Return (x, y) of the center of cell containing provided text 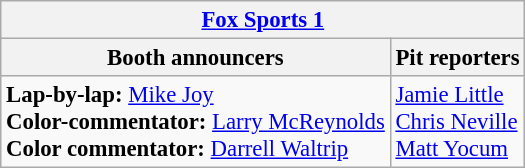
Lap-by-lap: Mike JoyColor-commentator: Larry McReynoldsColor commentator: Darrell Waltrip (196, 122)
Booth announcers (196, 58)
Jamie LittleChris NevilleMatt Yocum (458, 122)
Fox Sports 1 (263, 20)
Pit reporters (458, 58)
